Find where the given text appears and provide that cell's center as (X, Y) coordinate. 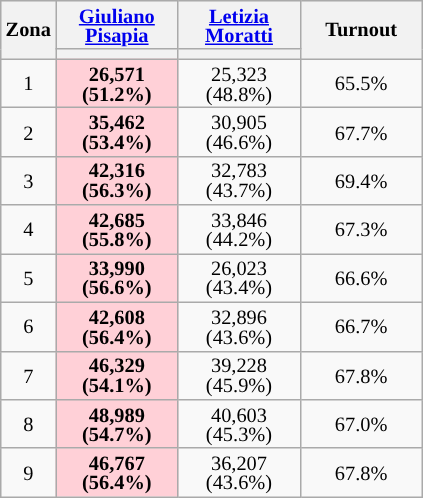
48,989 (54.7%) (117, 424)
42,316 (56.3%) (117, 180)
35,462 (53.4%) (117, 132)
2 (28, 132)
33,846 (44.2%) (239, 230)
26,023 (43.4%) (239, 278)
26,571 (51.2%) (117, 84)
67.7% (361, 132)
46,767 (56.4%) (117, 472)
67.3% (361, 230)
65.5% (361, 84)
8 (28, 424)
67.0% (361, 424)
46,329 (54.1%) (117, 376)
6 (28, 326)
42,608 (56.4%) (117, 326)
66.7% (361, 326)
69.4% (361, 180)
66.6% (361, 278)
42,685 (55.8%) (117, 230)
Zona (28, 29)
32,783 (43.7%) (239, 180)
36,207 (43.6%) (239, 472)
4 (28, 230)
Letizia Moratti (239, 24)
25,323 (48.8%) (239, 84)
33,990 (56.6%) (117, 278)
1 (28, 84)
3 (28, 180)
32,896 (43.6%) (239, 326)
7 (28, 376)
40,603 (45.3%) (239, 424)
Turnout (361, 29)
30,905 (46.6%) (239, 132)
Giuliano Pisapia (117, 24)
9 (28, 472)
5 (28, 278)
39,228 (45.9%) (239, 376)
